From the cell containing the given text, extract its center point as (X, Y) coordinate. 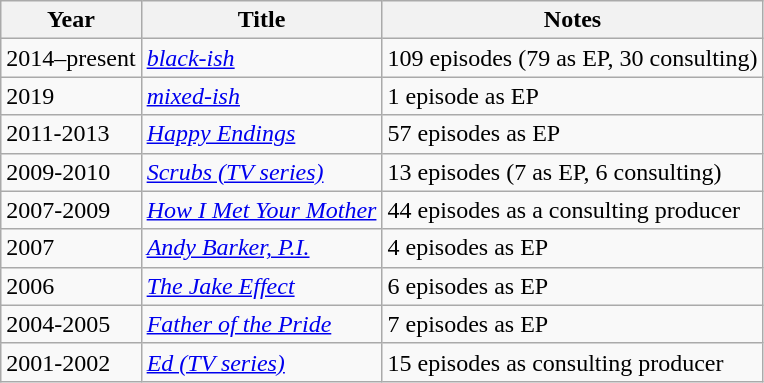
black-ish (262, 58)
Andy Barker, P.I. (262, 248)
2019 (71, 96)
2007 (71, 248)
2004-2005 (71, 324)
2007-2009 (71, 210)
2011-2013 (71, 134)
4 episodes as EP (572, 248)
109 episodes (79 as EP, 30 consulting) (572, 58)
15 episodes as consulting producer (572, 362)
2014–present (71, 58)
How I Met Your Mother (262, 210)
57 episodes as EP (572, 134)
2006 (71, 286)
Title (262, 20)
2009-2010 (71, 172)
Ed (TV series) (262, 362)
7 episodes as EP (572, 324)
Notes (572, 20)
Happy Endings (262, 134)
13 episodes (7 as EP, 6 consulting) (572, 172)
1 episode as EP (572, 96)
The Jake Effect (262, 286)
mixed-ish (262, 96)
44 episodes as a consulting producer (572, 210)
Scrubs (TV series) (262, 172)
Father of the Pride (262, 324)
2001-2002 (71, 362)
6 episodes as EP (572, 286)
Year (71, 20)
